Provide the [x, y] coordinate of the cell's center where the given text is located.  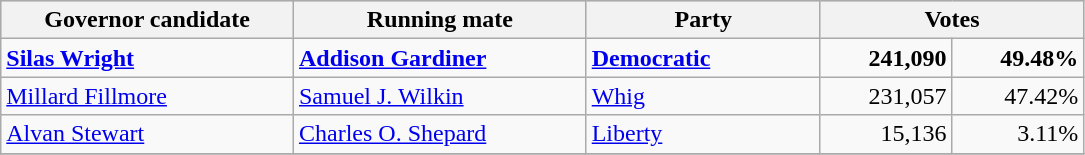
Addison Gardiner [440, 58]
Governor candidate [148, 20]
Party [703, 20]
Whig [703, 96]
Samuel J. Wilkin [440, 96]
Millard Fillmore [148, 96]
47.42% [1018, 96]
15,136 [886, 134]
Democratic [703, 58]
3.11% [1018, 134]
Charles O. Shepard [440, 134]
241,090 [886, 58]
Running mate [440, 20]
49.48% [1018, 58]
231,057 [886, 96]
Silas Wright [148, 58]
Liberty [703, 134]
Votes [952, 20]
Alvan Stewart [148, 134]
